From the cell containing the given text, extract its center point as [X, Y] coordinate. 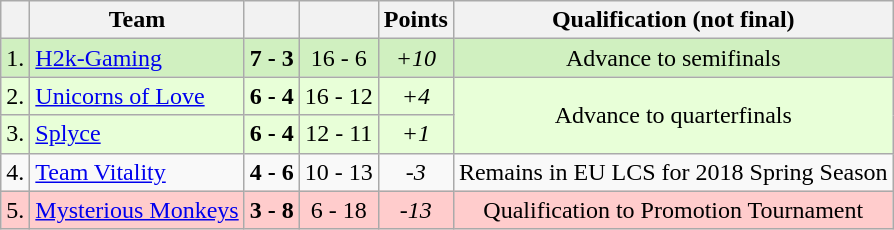
Mysterious Monkeys [137, 210]
Unicorns of Love [137, 96]
6 - 18 [338, 210]
Splyce [137, 134]
-13 [416, 210]
3. [16, 134]
16 - 6 [338, 58]
+1 [416, 134]
+4 [416, 96]
4. [16, 172]
Qualification to Promotion Tournament [673, 210]
3 - 8 [272, 210]
1. [16, 58]
5. [16, 210]
+10 [416, 58]
10 - 13 [338, 172]
H2k-Gaming [137, 58]
Remains in EU LCS for 2018 Spring Season [673, 172]
2. [16, 96]
Qualification (not final) [673, 20]
-3 [416, 172]
7 - 3 [272, 58]
Advance to quarterfinals [673, 115]
Points [416, 20]
16 - 12 [338, 96]
Team [137, 20]
Advance to semifinals [673, 58]
12 - 11 [338, 134]
4 - 6 [272, 172]
Team Vitality [137, 172]
